Search for the cell housing the specified text and yield its [X, Y] center coordinate. 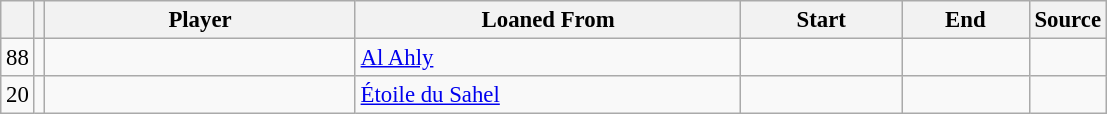
Player [200, 20]
Start [822, 20]
88 [18, 58]
Al Ahly [548, 58]
Étoile du Sahel [548, 95]
Loaned From [548, 20]
Source [1068, 20]
20 [18, 95]
End [966, 20]
